Pinpoint the cell where the given text exists, returning its [x, y] midpoint coordinate. 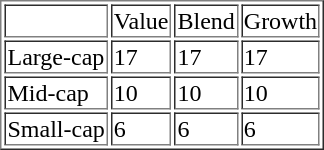
Small-cap [56, 128]
Blend [206, 20]
Growth [280, 20]
Value [142, 20]
Mid-cap [56, 92]
Large-cap [56, 56]
